Pinpoint the cell where the given text exists, returning its (X, Y) midpoint coordinate. 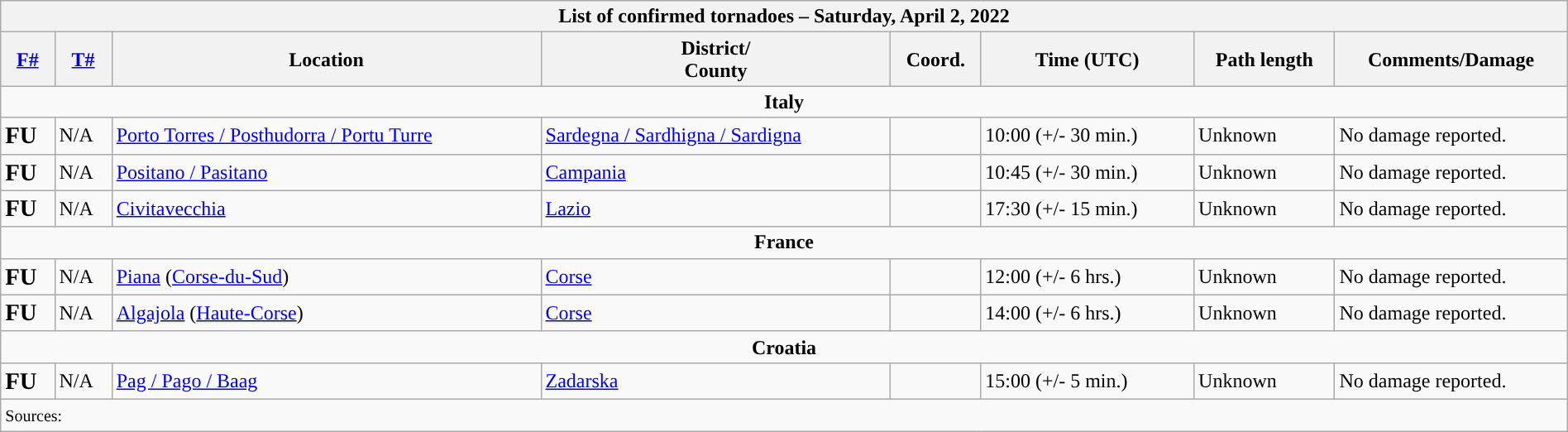
Porto Torres / Posthudorra / Portu Turre (326, 136)
10:45 (+/- 30 min.) (1088, 172)
List of confirmed tornadoes – Saturday, April 2, 2022 (784, 17)
Civitavecchia (326, 209)
Time (UTC) (1088, 60)
Comments/Damage (1451, 60)
15:00 (+/- 5 min.) (1088, 381)
Sources: (784, 415)
District/County (716, 60)
Italy (784, 102)
France (784, 242)
Sardegna / Sardhigna / Sardigna (716, 136)
Coord. (936, 60)
Piana (Corse-du-Sud) (326, 276)
Location (326, 60)
12:00 (+/- 6 hrs.) (1088, 276)
Croatia (784, 347)
T# (83, 60)
14:00 (+/- 6 hrs.) (1088, 313)
Lazio (716, 209)
Algajola (Haute-Corse) (326, 313)
Positano / Pasitano (326, 172)
Zadarska (716, 381)
10:00 (+/- 30 min.) (1088, 136)
F# (28, 60)
Pag / Pago / Baag (326, 381)
Campania (716, 172)
17:30 (+/- 15 min.) (1088, 209)
Path length (1264, 60)
